For the text-containing cell, return its midpoint in [x, y] coordinate format. 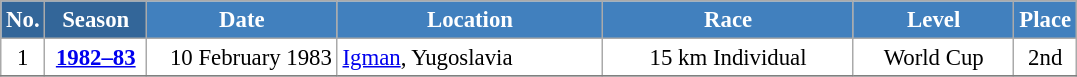
Race [728, 20]
1982–83 [96, 58]
Season [96, 20]
1 [23, 58]
Level [934, 20]
10 February 1983 [242, 58]
Date [242, 20]
Location [470, 20]
Igman, Yugoslavia [470, 58]
Place [1045, 20]
No. [23, 20]
World Cup [934, 58]
15 km Individual [728, 58]
2nd [1045, 58]
